Scan for the cell matching the given text and deliver its [x, y] coordinate at center. 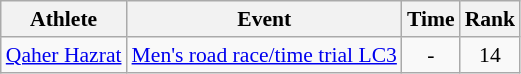
Event [264, 19]
Men's road race/time trial LC3 [264, 55]
14 [490, 55]
Qaher Hazrat [64, 55]
Time [431, 19]
- [431, 55]
Rank [490, 19]
Athlete [64, 19]
